Scan for the cell matching the given text and deliver its (X, Y) coordinate at center. 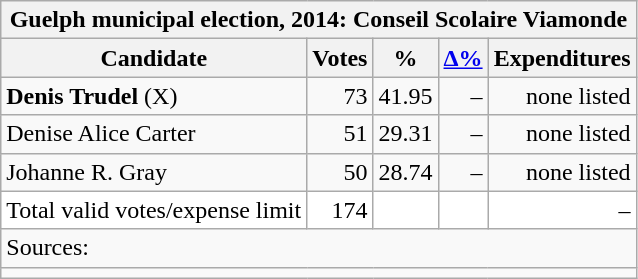
Guelph municipal election, 2014: Conseil Scolaire Viamonde (318, 20)
Total valid votes/expense limit (154, 210)
Δ% (463, 58)
73 (340, 96)
Johanne R. Gray (154, 172)
50 (340, 172)
41.95 (406, 96)
Candidate (154, 58)
Votes (340, 58)
% (406, 58)
174 (340, 210)
Denise Alice Carter (154, 134)
Denis Trudel (X) (154, 96)
51 (340, 134)
29.31 (406, 134)
Sources: (318, 248)
Expenditures (562, 58)
28.74 (406, 172)
